Return (x, y) of the center of cell containing provided text 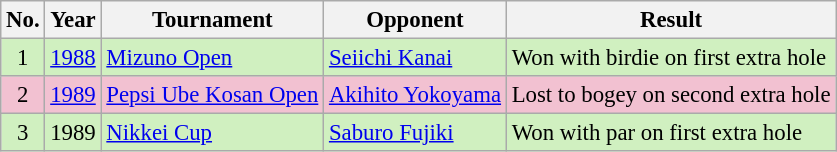
Mizuno Open (212, 58)
Won with par on first extra hole (670, 133)
1988 (73, 58)
Lost to bogey on second extra hole (670, 95)
Year (73, 20)
1 (23, 58)
Saburo Fujiki (416, 133)
3 (23, 133)
Pepsi Ube Kosan Open (212, 95)
No. (23, 20)
Nikkei Cup (212, 133)
Opponent (416, 20)
2 (23, 95)
Akihito Yokoyama (416, 95)
Won with birdie on first extra hole (670, 58)
Seiichi Kanai (416, 58)
Result (670, 20)
Tournament (212, 20)
